Scan for the cell matching the given text and deliver its [X, Y] coordinate at center. 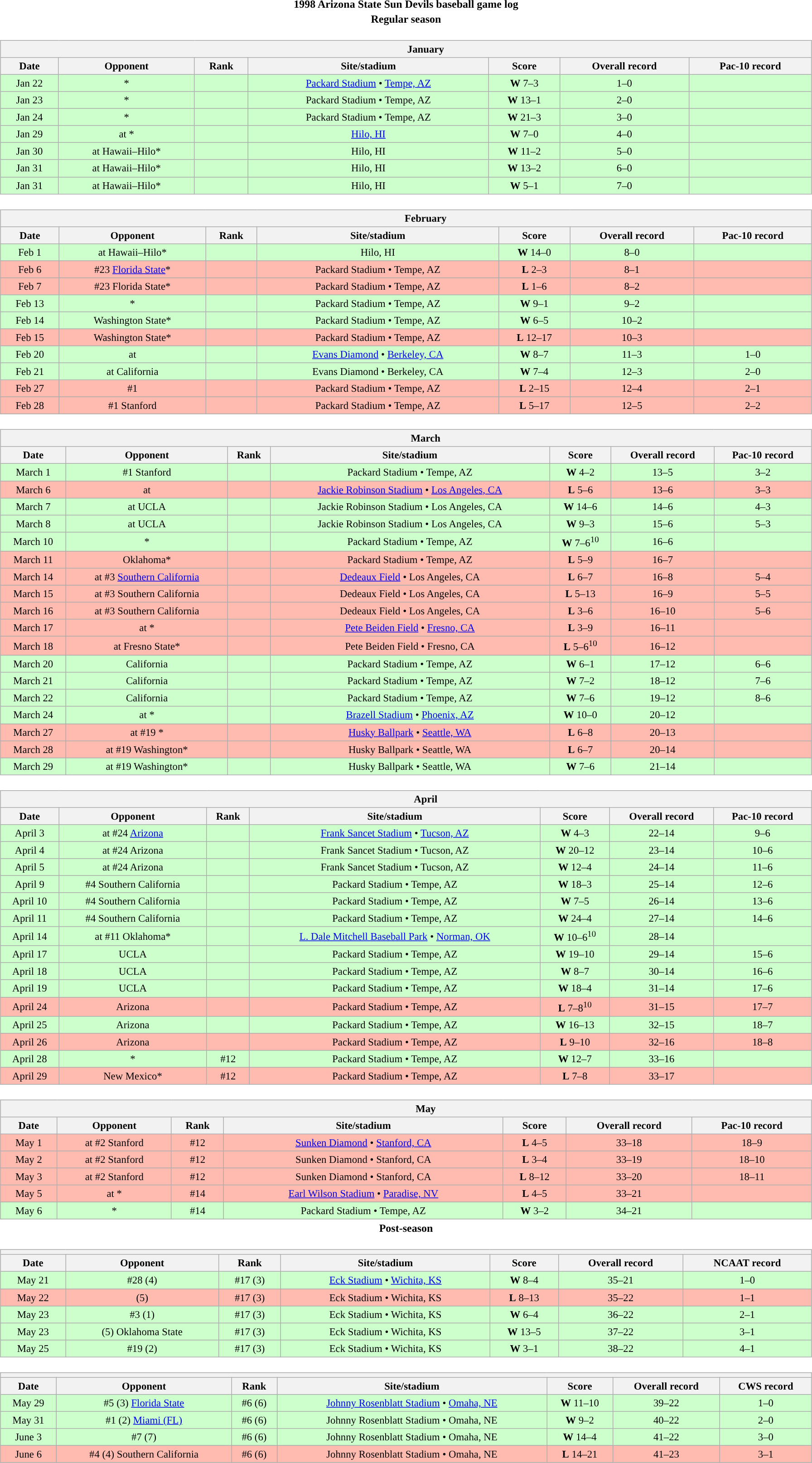
April 11 [30, 918]
32–16 [662, 1042]
W 16–13 [575, 1025]
Jan 29 [30, 134]
20–13 [662, 732]
32–15 [662, 1025]
Brazell Stadium • Phoenix, AZ [410, 715]
L 5–13 [580, 594]
March 7 [34, 506]
W 8–4 [524, 1280]
at Fresno State* [147, 646]
L 5–17 [535, 406]
at California [132, 371]
at #11 Oklahoma* [133, 936]
#7 (7) [144, 1437]
Jan 24 [30, 117]
5–5 [763, 594]
W 18–4 [575, 988]
W 6–4 [524, 1314]
1–1 [748, 1297]
8–6 [763, 698]
36–22 [621, 1314]
May 6 [29, 1211]
Feb 27 [30, 389]
31–15 [662, 1006]
5–4 [763, 577]
May 1 [29, 1142]
23–14 [662, 850]
27–14 [662, 918]
W 9–2 [580, 1420]
W 6–1 [580, 664]
17–7 [762, 1006]
April 4 [30, 850]
37–22 [621, 1332]
11–3 [632, 355]
W 13–2 [525, 168]
April 29 [30, 1076]
8–2 [632, 286]
March 18 [34, 646]
May 31 [29, 1420]
April 18 [30, 972]
L. Dale Mitchell Baseball Park • Norman, OK [395, 936]
#4 (4) Southern California [144, 1454]
30–14 [662, 972]
18–7 [762, 1025]
April 10 [30, 901]
4–1 [748, 1348]
19–12 [662, 698]
(5) Oklahoma State [142, 1332]
5–3 [763, 524]
New Mexico* [133, 1076]
April 14 [30, 936]
26–14 [662, 901]
W 3–2 [535, 1211]
20–12 [662, 715]
W 14–4 [580, 1437]
March 17 [34, 628]
W 24–4 [575, 918]
8–0 [632, 252]
11–6 [762, 867]
May 21 [33, 1280]
35–22 [621, 1297]
18–10 [752, 1160]
W 13–5 [524, 1332]
W 10–610 [575, 936]
W 7–2 [580, 681]
12–4 [632, 389]
March 6 [34, 489]
13–5 [662, 472]
May 2 [29, 1160]
20–14 [662, 749]
Feb 15 [30, 337]
April 19 [30, 988]
Feb 13 [30, 303]
#1 [132, 389]
39–22 [667, 1403]
NCAAT record [748, 1263]
W 10–0 [580, 715]
16–11 [662, 628]
33–18 [629, 1142]
16–10 [662, 611]
L 3–6 [580, 611]
#5 (3) Florida State [144, 1403]
L 5–6 [580, 489]
March 10 [34, 541]
2–2 [753, 406]
#28 (4) [142, 1280]
Jan 23 [30, 100]
33–17 [662, 1076]
Feb 1 [30, 252]
10–3 [632, 337]
9–2 [632, 303]
W 21–3 [525, 117]
March 11 [34, 559]
5–6 [763, 611]
W 7–3 [525, 83]
Feb 7 [30, 286]
March 29 [34, 766]
W 14–0 [535, 252]
Jan 30 [30, 151]
4–0 [624, 134]
April 24 [30, 1006]
May 29 [29, 1403]
#3 (1) [142, 1314]
January [406, 49]
L 3–9 [580, 628]
L 3–4 [535, 1160]
Feb 14 [30, 321]
7–6 [763, 681]
April 25 [30, 1025]
18–12 [662, 681]
24–14 [662, 867]
33–19 [629, 1160]
41–23 [667, 1454]
L 7–810 [575, 1006]
5–0 [624, 151]
Oklahoma* [147, 559]
12–3 [632, 371]
L 12–17 [535, 337]
at #19 * [147, 732]
22–14 [662, 833]
7–0 [624, 185]
April 5 [30, 867]
12–6 [762, 884]
March 14 [34, 577]
Feb 21 [30, 371]
W 4–2 [580, 472]
March 28 [34, 749]
W 18–3 [575, 884]
18–9 [752, 1142]
May 22 [33, 1297]
21–14 [662, 766]
16–9 [662, 594]
May 5 [29, 1194]
May 3 [29, 1176]
25–14 [662, 884]
June 6 [29, 1454]
March 24 [34, 715]
W 3–1 [524, 1348]
W 6–5 [535, 321]
April 9 [30, 884]
Feb 28 [30, 406]
April [406, 799]
L 5–9 [580, 559]
L 6–8 [580, 732]
40–22 [667, 1420]
W 11–2 [525, 151]
16–7 [662, 559]
April 26 [30, 1042]
W 12–7 [575, 1059]
L 5–610 [580, 646]
29–14 [662, 954]
W 9–3 [580, 524]
28–14 [662, 936]
Feb 6 [30, 269]
May [406, 1108]
W 20–12 [575, 850]
Jan 22 [30, 83]
34–21 [629, 1211]
W 9–1 [535, 303]
16–8 [662, 577]
L 8–12 [535, 1176]
W 19–10 [575, 954]
W 7–610 [580, 541]
March 1 [34, 472]
10–2 [632, 321]
31–14 [662, 988]
16–12 [662, 646]
W 4–3 [575, 833]
35–21 [621, 1280]
March 27 [34, 732]
June 3 [29, 1437]
33–20 [629, 1176]
17–6 [762, 988]
Earl Wilson Stadium • Paradise, NV [363, 1194]
W 7–4 [535, 371]
May 25 [33, 1348]
3–2 [763, 472]
L 2–15 [535, 389]
9–6 [762, 833]
L 8–13 [524, 1297]
L 14–21 [580, 1454]
March 16 [34, 611]
33–21 [629, 1194]
W 7–5 [575, 901]
CWS record [766, 1386]
#19 (2) [142, 1348]
4–3 [763, 506]
March 21 [34, 681]
March 15 [34, 594]
W 5–1 [525, 185]
6–0 [624, 168]
L 2–3 [535, 269]
March 8 [34, 524]
L 9–10 [575, 1042]
(5) [142, 1297]
April 17 [30, 954]
8–1 [632, 269]
March [406, 438]
W 12–4 [575, 867]
3–3 [763, 489]
17–12 [662, 664]
March 22 [34, 698]
18–11 [752, 1176]
W 13–1 [525, 100]
L 7–8 [575, 1076]
L 1–6 [535, 286]
41–22 [667, 1437]
W 7–0 [525, 134]
March 20 [34, 664]
April 3 [30, 833]
Feb 20 [30, 355]
W 11–10 [580, 1403]
6–6 [763, 664]
38–22 [621, 1348]
#1 (2) Miami (FL) [144, 1420]
April 28 [30, 1059]
18–8 [762, 1042]
33–16 [662, 1059]
W 14–6 [580, 506]
12–5 [632, 406]
February [406, 218]
10–6 [762, 850]
